Locate the cell with the specified text and output its [x, y] center coordinate. 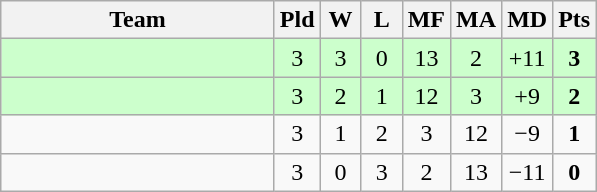
Team [138, 20]
MA [476, 20]
MF [426, 20]
−9 [528, 134]
+11 [528, 58]
MD [528, 20]
+9 [528, 96]
Pld [297, 20]
Pts [574, 20]
L [382, 20]
−11 [528, 172]
W [340, 20]
